From the cell containing the given text, extract its center point as [x, y] coordinate. 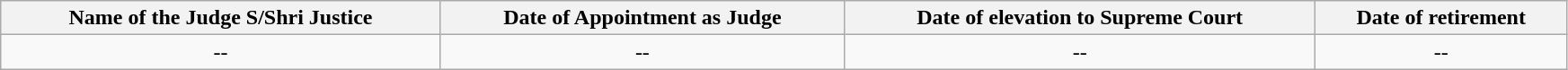
Date of retirement [1441, 18]
Date of elevation to Supreme Court [1080, 18]
Name of the Judge S/Shri Justice [221, 18]
Date of Appointment as Judge [642, 18]
